Output the (X, Y) coordinate of the center of the cell containing the given text.  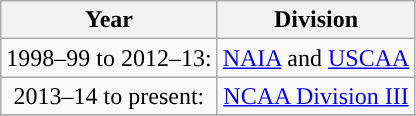
NAIA and USCAA (316, 58)
1998–99 to 2012–13: (109, 58)
2013–14 to present: (109, 96)
Year (109, 20)
NCAA Division III (316, 96)
Division (316, 20)
